From the cell containing the given text, extract its center point as (X, Y) coordinate. 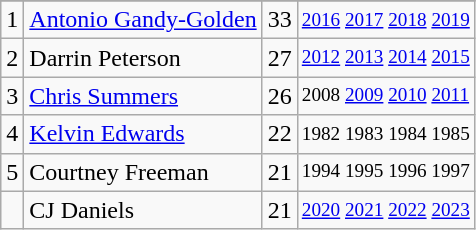
2020 2021 2022 2023 (386, 210)
Antonio Gandy-Golden (143, 20)
1 (12, 20)
2 (12, 58)
2008 2009 2010 2011 (386, 96)
Courtney Freeman (143, 172)
CJ Daniels (143, 210)
33 (280, 20)
1982 1983 1984 1985 (386, 134)
Darrin Peterson (143, 58)
4 (12, 134)
2016 2017 2018 2019 (386, 20)
26 (280, 96)
Kelvin Edwards (143, 134)
1994 1995 1996 1997 (386, 172)
22 (280, 134)
2012 2013 2014 2015 (386, 58)
Chris Summers (143, 96)
5 (12, 172)
3 (12, 96)
27 (280, 58)
